Determine the [X, Y] coordinate at the center of the cell enclosing the given text.  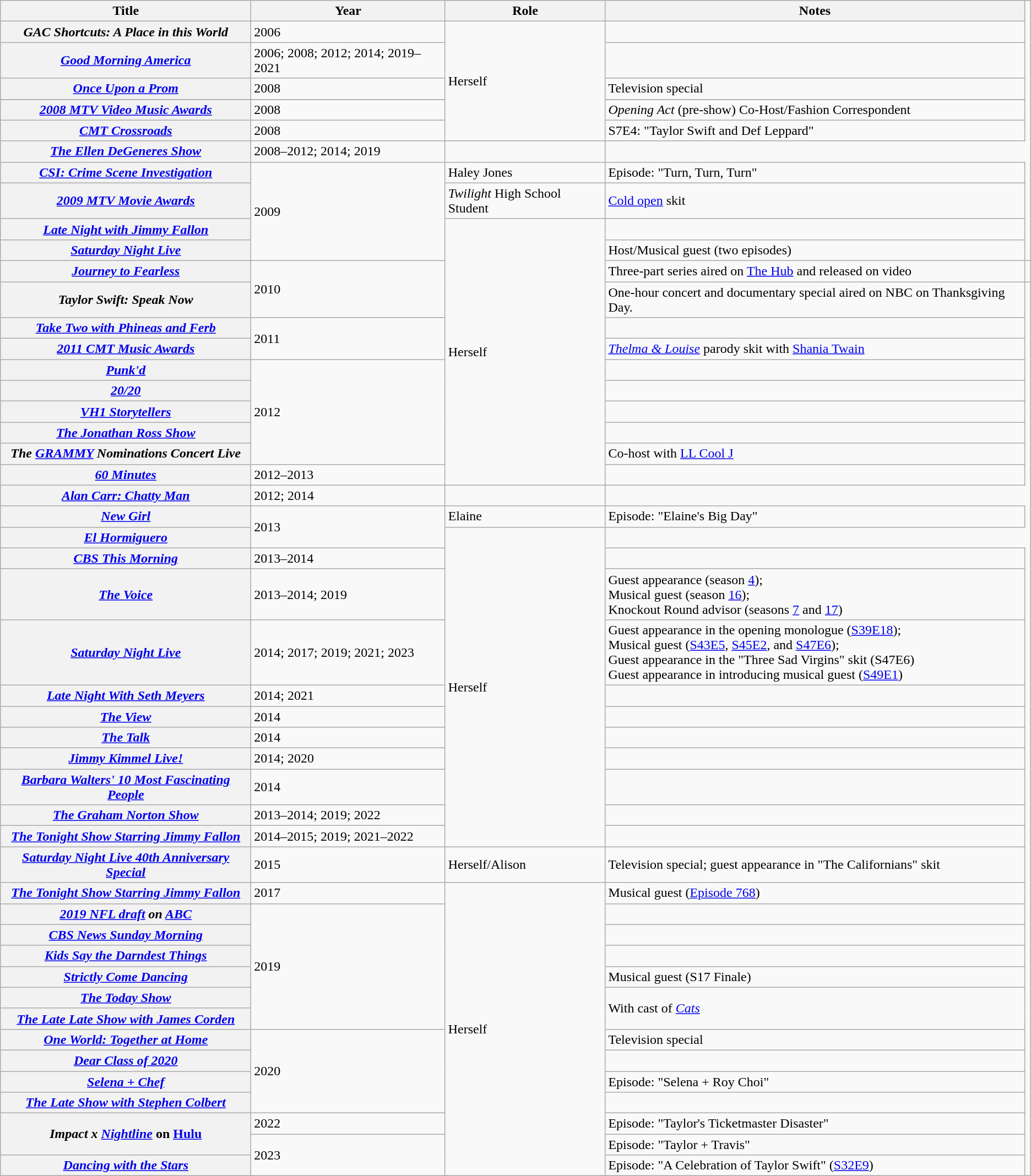
2006; 2008; 2012; 2014; 2019–2021 [348, 61]
Notes [815, 11]
El Hormiguero [126, 537]
CBS News Sunday Morning [126, 935]
Alan Carr: Chatty Man [126, 496]
The GRAMMY Nominations Concert Live [126, 454]
2013–2014 [348, 558]
2019 NFL draft on ABC [126, 914]
2009 [348, 211]
Selena + Chef [126, 1082]
2023 [348, 1155]
The Voice [126, 594]
With cast of Cats [815, 1008]
Opening Act (pre-show) Co-Host/Fashion Correspondent [815, 110]
The Graham Norton Show [126, 815]
2014; 2020 [348, 759]
2012; 2014 [348, 496]
New Girl [126, 516]
Punk'd [126, 370]
Year [348, 11]
Kids Say the Darndest Things [126, 956]
Episode: "Turn, Turn, Turn" [815, 172]
Title [126, 11]
One-hour concert and documentary special aired on NBC on Thanksgiving Day. [815, 300]
Dancing with the Stars [126, 1166]
Once Upon a Prom [126, 89]
2014; 2017; 2019; 2021; 2023 [348, 652]
Episode: "Taylor + Travis" [815, 1145]
Host/Musical guest (two episodes) [815, 250]
The View [126, 716]
2012–2013 [348, 475]
The Today Show [126, 998]
Guest appearance (season 4);Musical guest (season 16);Knockout Round advisor (seasons 7 and 17) [815, 594]
2008 MTV Video Music Awards [126, 110]
Dear Class of 2020 [126, 1060]
Episode: "Taylor's Ticketmaster Disaster" [815, 1124]
Taylor Swift: Speak Now [126, 300]
60 Minutes [126, 475]
One World: Together at Home [126, 1039]
The Late Show with Stephen Colbert [126, 1103]
Haley Jones [525, 172]
Impact x Nightline on Hulu [126, 1134]
Episode: "Selena + Roy Choi" [815, 1082]
2019 [348, 966]
Elaine [525, 516]
The Jonathan Ross Show [126, 433]
Twilight High School Student [525, 200]
Musical guest (S17 Finale) [815, 977]
2014–2015; 2019; 2021–2022 [348, 836]
2013 [348, 527]
The Late Late Show with James Corden [126, 1019]
Cold open skit [815, 200]
The Talk [126, 738]
Thelma & Louise parody skit with Shania Twain [815, 349]
2011 CMT Music Awards [126, 349]
2011 [348, 339]
CSI: Crime Scene Investigation [126, 172]
Role [525, 11]
CBS This Morning [126, 558]
VH1 Storytellers [126, 412]
S7E4: "Taylor Swift and Def Leppard" [815, 130]
Three-part series aired on The Hub and released on video [815, 271]
20/20 [126, 391]
The Ellen DeGeneres Show [126, 151]
Co-host with LL Cool J [815, 454]
GAC Shortcuts: A Place in this World [126, 32]
Episode: "A Celebration of Taylor Swift" (S32E9) [815, 1166]
Barbara Walters' 10 Most Fascinating People [126, 787]
2022 [348, 1124]
2014; 2021 [348, 695]
Episode: "Elaine's Big Day" [815, 516]
Late Night With Seth Meyers [126, 695]
2012 [348, 412]
2010 [348, 288]
2017 [348, 893]
2008–2012; 2014; 2019 [348, 151]
Journey to Fearless [126, 271]
2006 [348, 32]
Jimmy Kimmel Live! [126, 759]
2013–2014; 2019 [348, 594]
2015 [348, 864]
2013–2014; 2019; 2022 [348, 815]
Take Two with Phineas and Ferb [126, 328]
Television special; guest appearance in "The Californians" skit [815, 864]
Herself/Alison [525, 864]
Saturday Night Live 40th Anniversary Special [126, 864]
Late Night with Jimmy Fallon [126, 229]
Strictly Come Dancing [126, 977]
2020 [348, 1071]
2009 MTV Movie Awards [126, 200]
Good Morning America [126, 61]
CMT Crossroads [126, 130]
Musical guest (Episode 768) [815, 893]
